Pinpoint the cell where the given text exists, returning its (X, Y) midpoint coordinate. 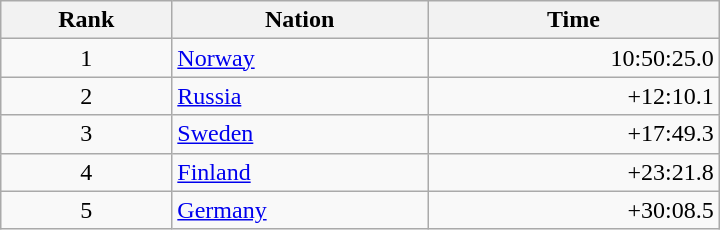
Germany (300, 210)
Rank (86, 20)
Nation (300, 20)
5 (86, 210)
2 (86, 96)
Time (574, 20)
Norway (300, 58)
3 (86, 134)
Finland (300, 172)
1 (86, 58)
+30:08.5 (574, 210)
10:50:25.0 (574, 58)
4 (86, 172)
+12:10.1 (574, 96)
Russia (300, 96)
+17:49.3 (574, 134)
+23:21.8 (574, 172)
Sweden (300, 134)
